Scan for the cell matching the given text and deliver its [X, Y] coordinate at center. 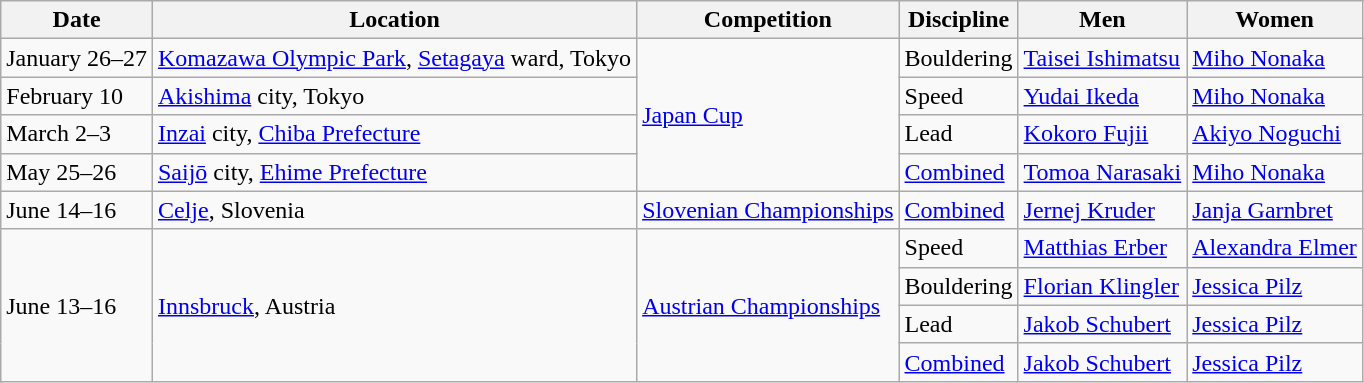
Alexandra Elmer [1275, 248]
Taisei Ishimatsu [1102, 58]
January 26–27 [77, 58]
Yudai Ikeda [1102, 96]
June 13–16 [77, 305]
Date [77, 20]
Celje, Slovenia [394, 210]
Inzai city, Chiba Prefecture [394, 134]
Komazawa Olympic Park, Setagaya ward, Tokyo [394, 58]
Florian Klingler [1102, 286]
Women [1275, 20]
Discipline [958, 20]
Japan Cup [768, 115]
Competition [768, 20]
Matthias Erber [1102, 248]
Kokoro Fujii [1102, 134]
Janja Garnbret [1275, 210]
June 14–16 [77, 210]
Akishima city, Tokyo [394, 96]
February 10 [77, 96]
Jernej Kruder [1102, 210]
March 2–3 [77, 134]
Saijō city, Ehime Prefecture [394, 172]
Akiyo Noguchi [1275, 134]
Location [394, 20]
Innsbruck, Austria [394, 305]
May 25–26 [77, 172]
Slovenian Championships [768, 210]
Tomoa Narasaki [1102, 172]
Men [1102, 20]
Austrian Championships [768, 305]
